Identify which cell holds the provided text, then report its (X, Y) central coordinate. 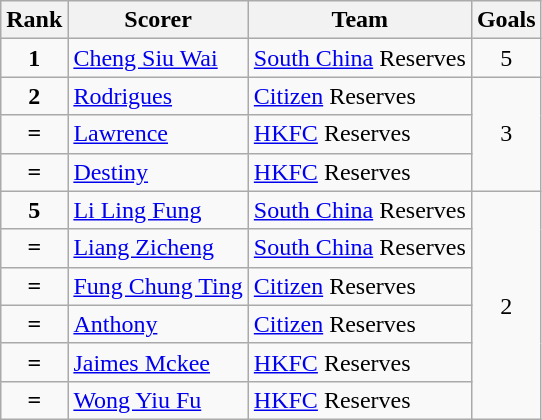
1 (34, 58)
3 (506, 134)
Fung Chung Ting (158, 286)
Rodrigues (158, 96)
Rank (34, 20)
Team (360, 20)
Wong Yiu Fu (158, 400)
Destiny (158, 172)
Cheng Siu Wai (158, 58)
Liang Zicheng (158, 248)
Goals (506, 20)
Jaimes Mckee (158, 362)
Lawrence (158, 134)
Li Ling Fung (158, 210)
Anthony (158, 324)
Scorer (158, 20)
